Return the (x, y) coordinate for the center point of the cell that contains the specified text.  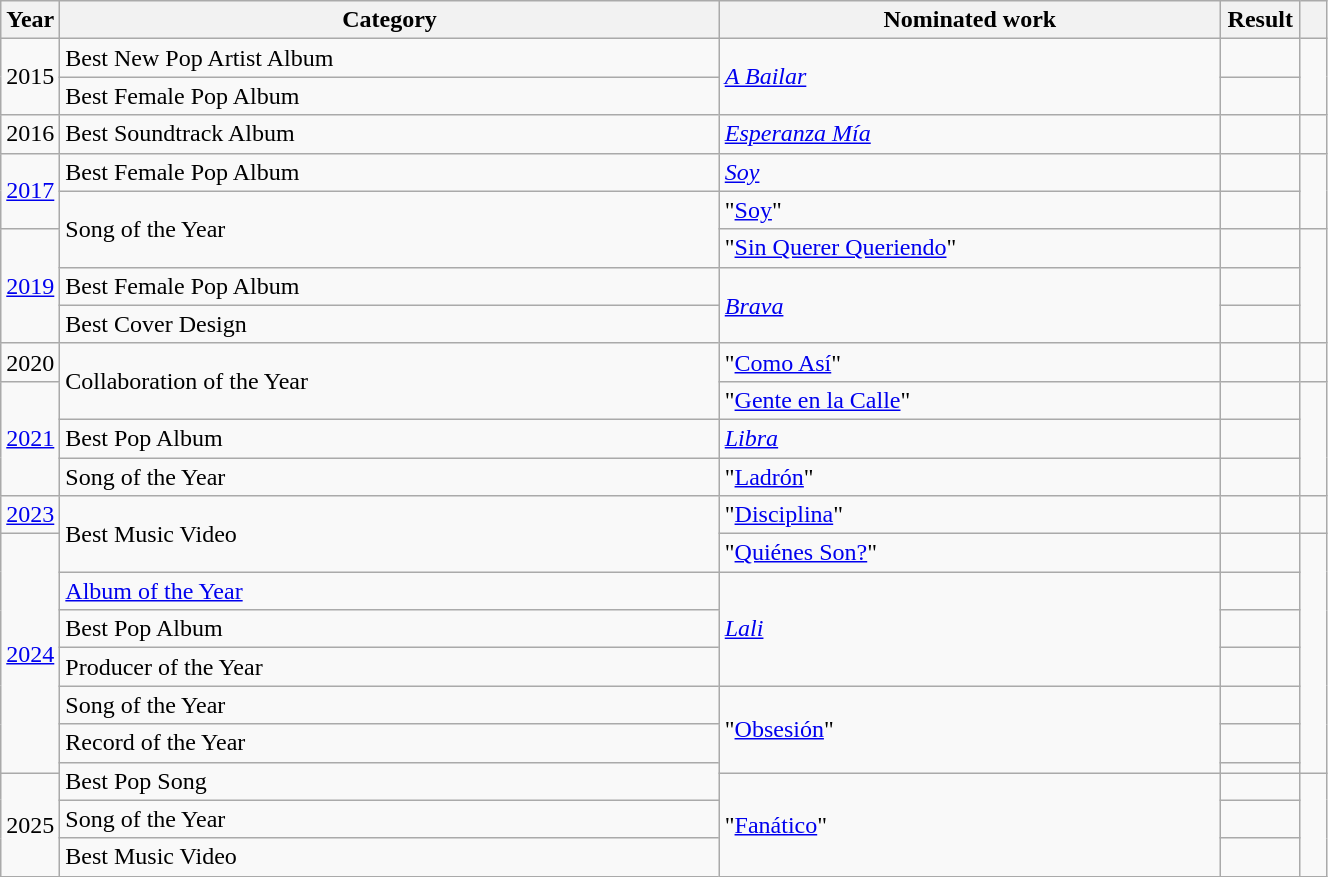
Collaboration of the Year (390, 381)
"Como Así" (970, 362)
Best Pop Song (390, 781)
Producer of the Year (390, 667)
"Disciplina" (970, 515)
"Soy" (970, 210)
Category (390, 20)
Lali (970, 629)
2020 (30, 362)
Album of the Year (390, 591)
2019 (30, 286)
Nominated work (970, 20)
2023 (30, 515)
"Obsesión" (970, 730)
Record of the Year (390, 743)
2021 (30, 438)
Year (30, 20)
"Ladrón" (970, 477)
"Sin Querer Queriendo" (970, 248)
2025 (30, 824)
2017 (30, 191)
Esperanza Mía (970, 134)
Best Cover Design (390, 324)
2015 (30, 77)
Best New Pop Artist Album (390, 58)
"Gente en la Calle" (970, 400)
Brava (970, 305)
"Quiénes Son?" (970, 553)
"Fanático" (970, 824)
Soy (970, 172)
2016 (30, 134)
Libra (970, 438)
Result (1261, 20)
Best Soundtrack Album (390, 134)
2024 (30, 654)
A Bailar (970, 77)
